Provide the [X, Y] coordinate of the cell's center where the given text is located.  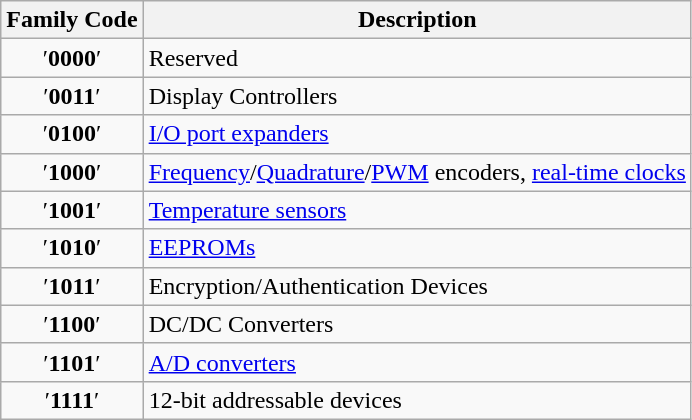
′0011′ [72, 96]
′1101′ [72, 362]
EEPROMs [417, 248]
12-bit addressable devices [417, 400]
I/O port expanders [417, 134]
Family Code [72, 20]
Reserved [417, 58]
′1001′ [72, 210]
Frequency/Quadrature/PWM encoders, real-time clocks [417, 172]
Description [417, 20]
A/D converters [417, 362]
′1010′ [72, 248]
Display Controllers [417, 96]
Temperature sensors [417, 210]
DC/DC Converters [417, 324]
′1111′ [72, 400]
′1000′ [72, 172]
Encryption/Authentication Devices [417, 286]
′1011′ [72, 286]
′1100′ [72, 324]
′0100′ [72, 134]
′0000′ [72, 58]
